Return the (X, Y) coordinate for the center point of the cell that contains the specified text.  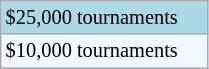
$25,000 tournaments (104, 17)
$10,000 tournaments (104, 51)
